Search for the cell housing the specified text and yield its (X, Y) center coordinate. 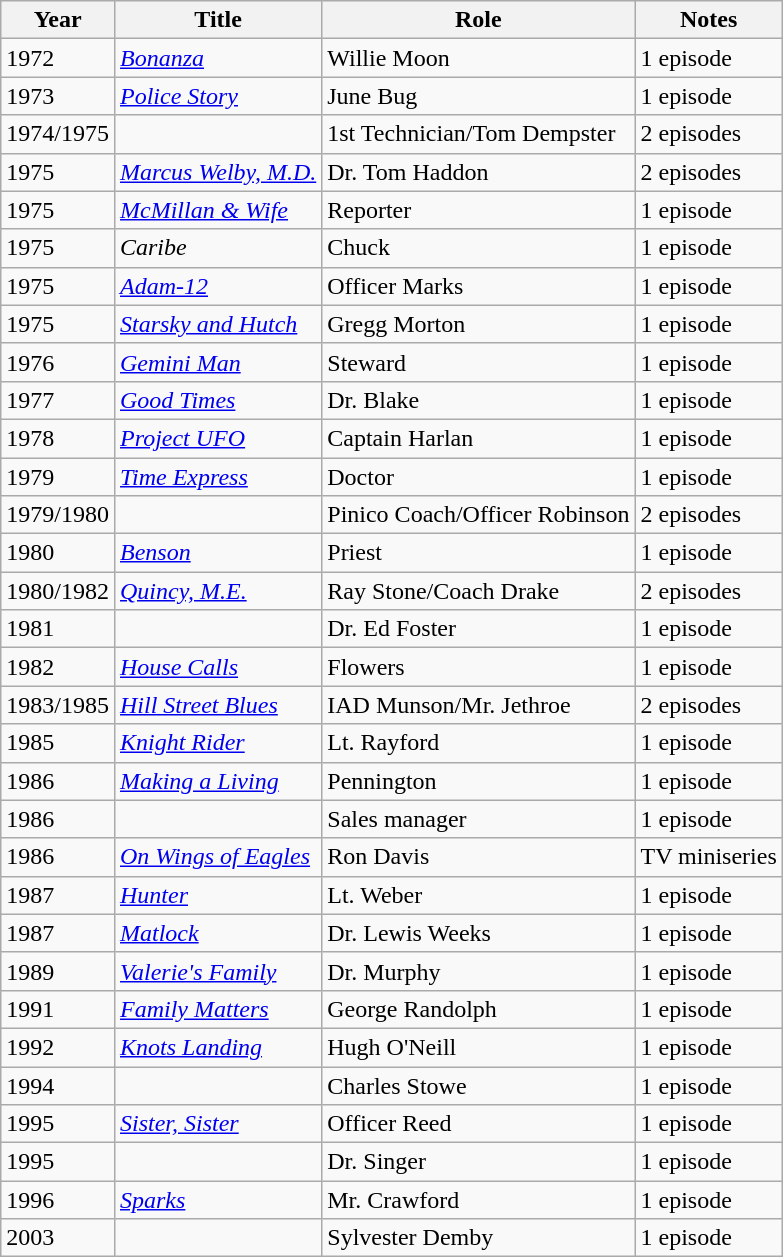
1985 (58, 743)
Dr. Ed Foster (478, 629)
Sylvester Demby (478, 1238)
1979/1980 (58, 515)
House Calls (218, 667)
Pennington (478, 781)
Adam-12 (218, 286)
Dr. Singer (478, 1162)
Dr. Blake (478, 400)
McMillan & Wife (218, 210)
1991 (58, 1009)
Family Matters (218, 1009)
Pinico Coach/Officer Robinson (478, 515)
Officer Reed (478, 1124)
Sparks (218, 1200)
IAD Munson/Mr. Jethroe (478, 705)
Hill Street Blues (218, 705)
On Wings of Eagles (218, 857)
1982 (58, 667)
1996 (58, 1200)
Making a Living (218, 781)
2003 (58, 1238)
Valerie's Family (218, 971)
Lt. Rayford (478, 743)
George Randolph (478, 1009)
1978 (58, 438)
Sister, Sister (218, 1124)
Chuck (478, 248)
Good Times (218, 400)
1972 (58, 58)
1980 (58, 553)
Year (58, 20)
Lt. Weber (478, 895)
Charles Stowe (478, 1085)
Gemini Man (218, 362)
Reporter (478, 210)
1983/1985 (58, 705)
1977 (58, 400)
1994 (58, 1085)
Hunter (218, 895)
Bonanza (218, 58)
Title (218, 20)
Flowers (478, 667)
Ray Stone/Coach Drake (478, 591)
Ron Davis (478, 857)
TV miniseries (708, 857)
Priest (478, 553)
Police Story (218, 96)
Time Express (218, 477)
Notes (708, 20)
Dr. Lewis Weeks (478, 933)
Caribe (218, 248)
Gregg Morton (478, 324)
Quincy, M.E. (218, 591)
1992 (58, 1047)
Project UFO (218, 438)
Officer Marks (478, 286)
Willie Moon (478, 58)
Benson (218, 553)
Sales manager (478, 819)
Steward (478, 362)
Doctor (478, 477)
1974/1975 (58, 134)
1980/1982 (58, 591)
1st Technician/Tom Dempster (478, 134)
1981 (58, 629)
Marcus Welby, M.D. (218, 172)
1979 (58, 477)
1989 (58, 971)
Starsky and Hutch (218, 324)
Mr. Crawford (478, 1200)
1973 (58, 96)
Hugh O'Neill (478, 1047)
Role (478, 20)
Dr. Tom Haddon (478, 172)
Knots Landing (218, 1047)
June Bug (478, 96)
Matlock (218, 933)
1976 (58, 362)
Knight Rider (218, 743)
Captain Harlan (478, 438)
Dr. Murphy (478, 971)
